Pinpoint the cell where the given text exists, returning its [x, y] midpoint coordinate. 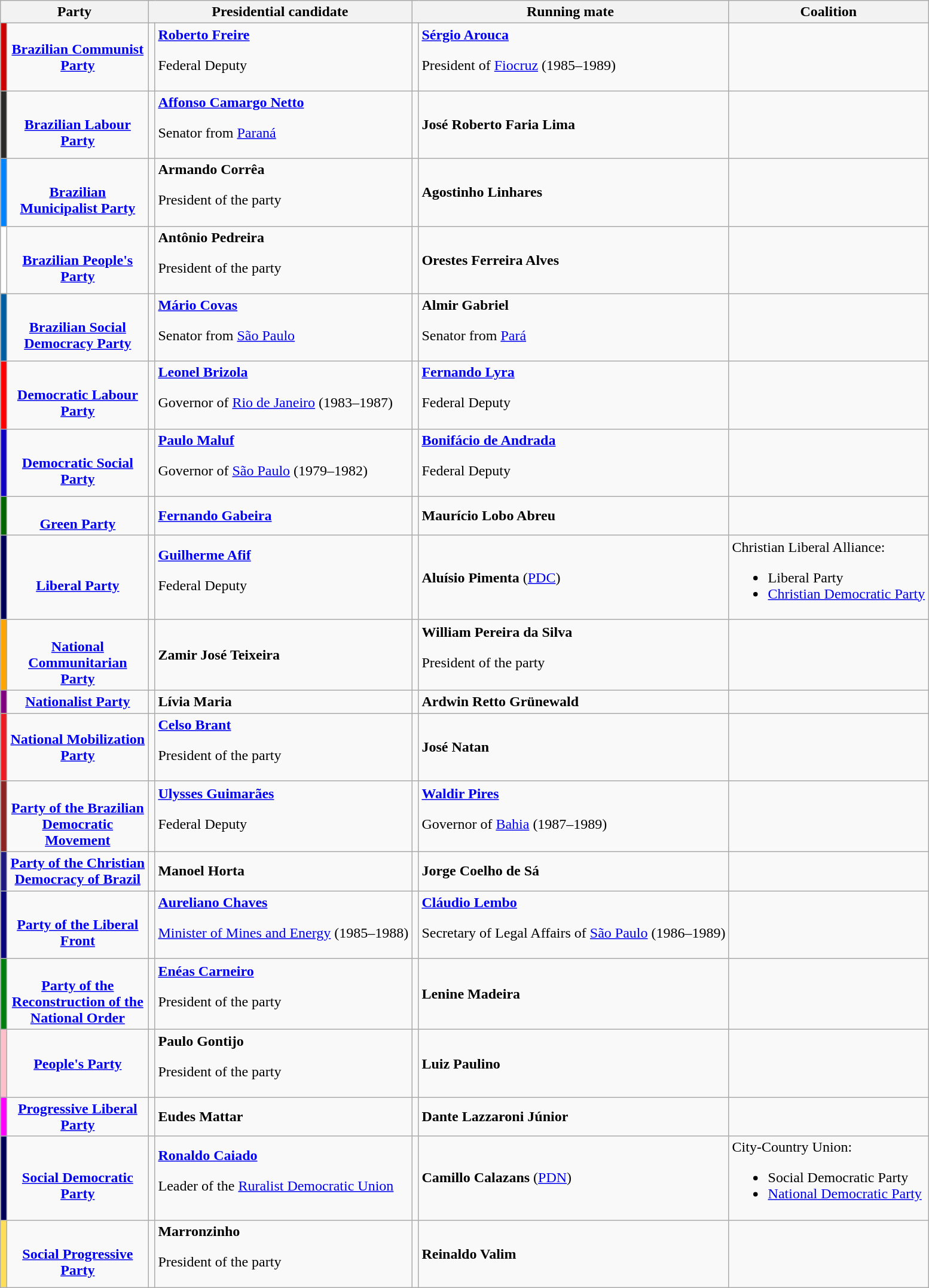
Leonel BrizolaGovernor of Rio de Janeiro (1983–1987) [283, 395]
Christian Liberal Alliance:Liberal PartyChristian Democratic Party [829, 577]
Paulo MalufGovernor of São Paulo (1979–1982) [283, 463]
Dante Lazzaroni Júnior [574, 1117]
Party [74, 12]
National Mobilization Party [78, 746]
Guilherme AfifFederal Deputy [283, 577]
Presidential candidate [280, 12]
Almir GabrielSenator from Pará [574, 328]
Fernando LyraFederal Deputy [574, 395]
Bonifácio de AndradaFederal Deputy [574, 463]
Democratic Social Party [78, 463]
Brazilian Labour Party [78, 124]
Reinaldo Valim [574, 1253]
Waldir PiresGovernor of Bahia (1987–1989) [574, 817]
Aluísio Pimenta (PDC) [574, 577]
Maurício Lobo Abreu [574, 515]
Brazilian Municipalist Party [78, 193]
Party of the Liberal Front [78, 924]
Democratic Labour Party [78, 395]
Ulysses GuimarãesFederal Deputy [283, 817]
Zamir José Teixeira [283, 654]
Social Democratic Party [78, 1178]
Ardwin Retto Grünewald [574, 701]
MarronzinhoPresident of the party [283, 1253]
Celso BrantPresident of the party [283, 746]
Brazilian People's Party [78, 260]
Party of the Christian Democracy of Brazil [78, 872]
Armando CorrêaPresident of the party [283, 193]
Brazilian Communist Party [78, 57]
Running mate [570, 12]
Fernando Gabeira [283, 515]
Aureliano ChavesMinister of Mines and Energy (1985–1988) [283, 924]
Ronaldo CaiadoLeader of the Ruralist Democratic Union [283, 1178]
Nationalist Party [78, 701]
City-Country Union:Social Democratic PartyNational Democratic Party [829, 1178]
Orestes Ferreira Alves [574, 260]
Camillo Calazans (PDN) [574, 1178]
Manoel Horta [283, 872]
Eudes Mattar [283, 1117]
William Pereira da SilvaPresident of the party [574, 654]
National Communitarian Party [78, 654]
José Roberto Faria Lima [574, 124]
Paulo GontijoPresident of the party [283, 1063]
People's Party [78, 1063]
Antônio PedreiraPresident of the party [283, 260]
Party of the Brazilian Democratic Movement [78, 817]
Social Progressive Party [78, 1253]
Progressive Liberal Party [78, 1117]
Green Party [78, 515]
Mário CovasSenator from São Paulo [283, 328]
José Natan [574, 746]
Cláudio LemboSecretary of Legal Affairs of São Paulo (1986–1989) [574, 924]
Sérgio AroucaPresident of Fiocruz (1985–1989) [574, 57]
Luiz Paulino [574, 1063]
Brazilian Social Democracy Party [78, 328]
Coalition [829, 12]
Affonso Camargo NettoSenator from Paraná [283, 124]
Lenine Madeira [574, 994]
Agostinho Linhares [574, 193]
Jorge Coelho de Sá [574, 872]
Enéas CarneiroPresident of the party [283, 994]
Lívia Maria [283, 701]
Liberal Party [78, 577]
Roberto FreireFederal Deputy [283, 57]
Party of the Reconstruction of the National Order [78, 994]
